From the cell containing the given text, extract its center point as (X, Y) coordinate. 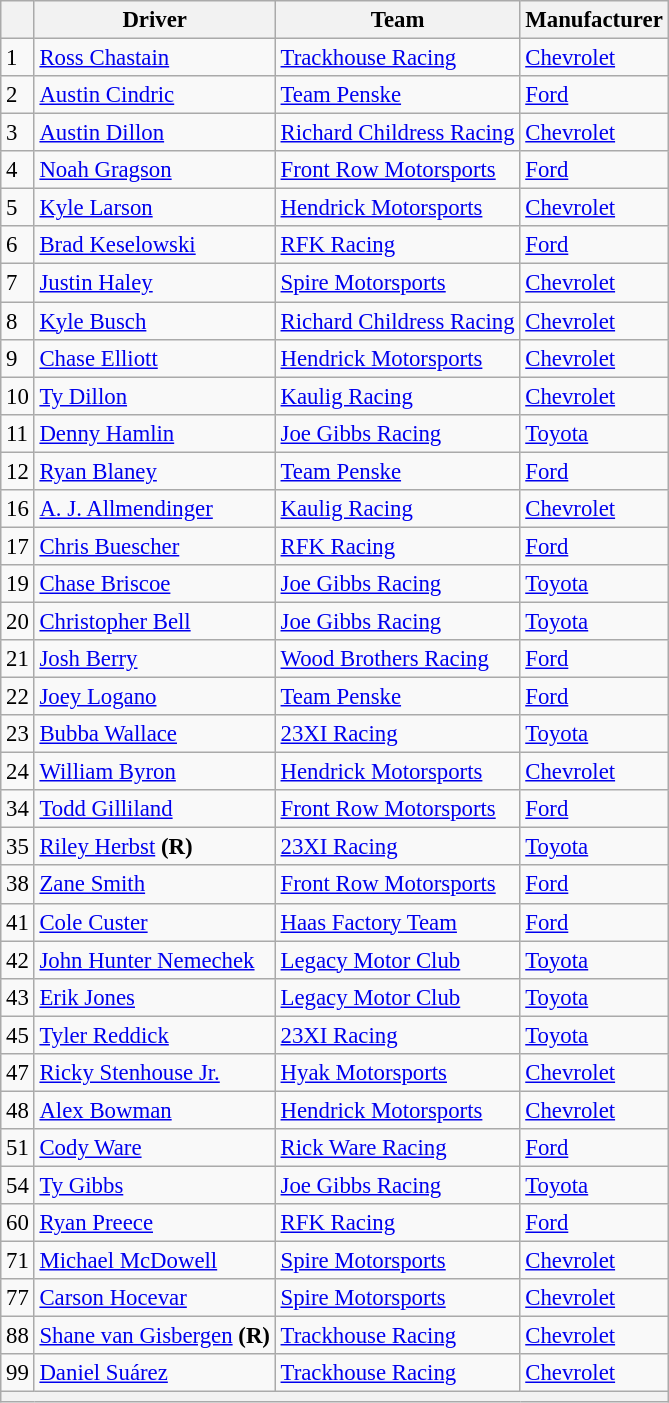
2 (18, 95)
Chris Buescher (154, 546)
6 (18, 245)
Ty Dillon (154, 396)
Ryan Preece (154, 1223)
42 (18, 960)
38 (18, 885)
Michael McDowell (154, 1261)
41 (18, 922)
Joey Logano (154, 697)
Hyak Motorsports (398, 1073)
Ross Chastain (154, 58)
35 (18, 847)
Chase Briscoe (154, 584)
60 (18, 1223)
21 (18, 659)
71 (18, 1261)
Josh Berry (154, 659)
Manufacturer (594, 20)
Austin Dillon (154, 133)
Team (398, 20)
5 (18, 208)
Carson Hocevar (154, 1298)
Justin Haley (154, 283)
Rick Ware Racing (398, 1148)
Cody Ware (154, 1148)
88 (18, 1336)
Austin Cindric (154, 95)
Wood Brothers Racing (398, 659)
Denny Hamlin (154, 433)
17 (18, 546)
7 (18, 283)
Erik Jones (154, 997)
23 (18, 734)
Chase Elliott (154, 358)
Tyler Reddick (154, 1035)
Alex Bowman (154, 1110)
Cole Custer (154, 922)
24 (18, 772)
16 (18, 509)
54 (18, 1185)
Kyle Busch (154, 321)
34 (18, 809)
Noah Gragson (154, 170)
12 (18, 471)
Riley Herbst (R) (154, 847)
Shane van Gisbergen (R) (154, 1336)
Zane Smith (154, 885)
Haas Factory Team (398, 922)
Bubba Wallace (154, 734)
3 (18, 133)
45 (18, 1035)
11 (18, 433)
William Byron (154, 772)
22 (18, 697)
47 (18, 1073)
51 (18, 1148)
Ty Gibbs (154, 1185)
19 (18, 584)
43 (18, 997)
Kyle Larson (154, 208)
8 (18, 321)
Christopher Bell (154, 621)
20 (18, 621)
Ryan Blaney (154, 471)
John Hunter Nemechek (154, 960)
10 (18, 396)
Driver (154, 20)
77 (18, 1298)
9 (18, 358)
Brad Keselowski (154, 245)
4 (18, 170)
Daniel Suárez (154, 1373)
99 (18, 1373)
Todd Gilliland (154, 809)
Ricky Stenhouse Jr. (154, 1073)
1 (18, 58)
A. J. Allmendinger (154, 509)
48 (18, 1110)
